From the cell containing the given text, extract its center point as (x, y) coordinate. 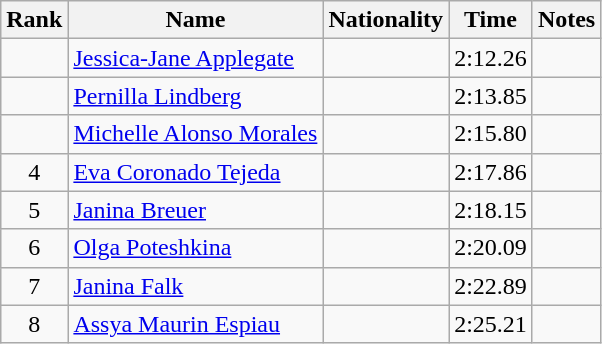
Olga Poteshkina (196, 248)
Rank (34, 20)
8 (34, 324)
Jessica-Jane Applegate (196, 58)
2:17.86 (491, 172)
Assya Maurin Espiau (196, 324)
Janina Falk (196, 286)
2:12.26 (491, 58)
Michelle Alonso Morales (196, 134)
7 (34, 286)
5 (34, 210)
2:25.21 (491, 324)
Pernilla Lindberg (196, 96)
2:20.09 (491, 248)
6 (34, 248)
Janina Breuer (196, 210)
2:13.85 (491, 96)
4 (34, 172)
Eva Coronado Tejeda (196, 172)
2:18.15 (491, 210)
2:15.80 (491, 134)
Notes (566, 20)
Name (196, 20)
Time (491, 20)
Nationality (386, 20)
2:22.89 (491, 286)
